Identify which cell holds the provided text, then report its (X, Y) central coordinate. 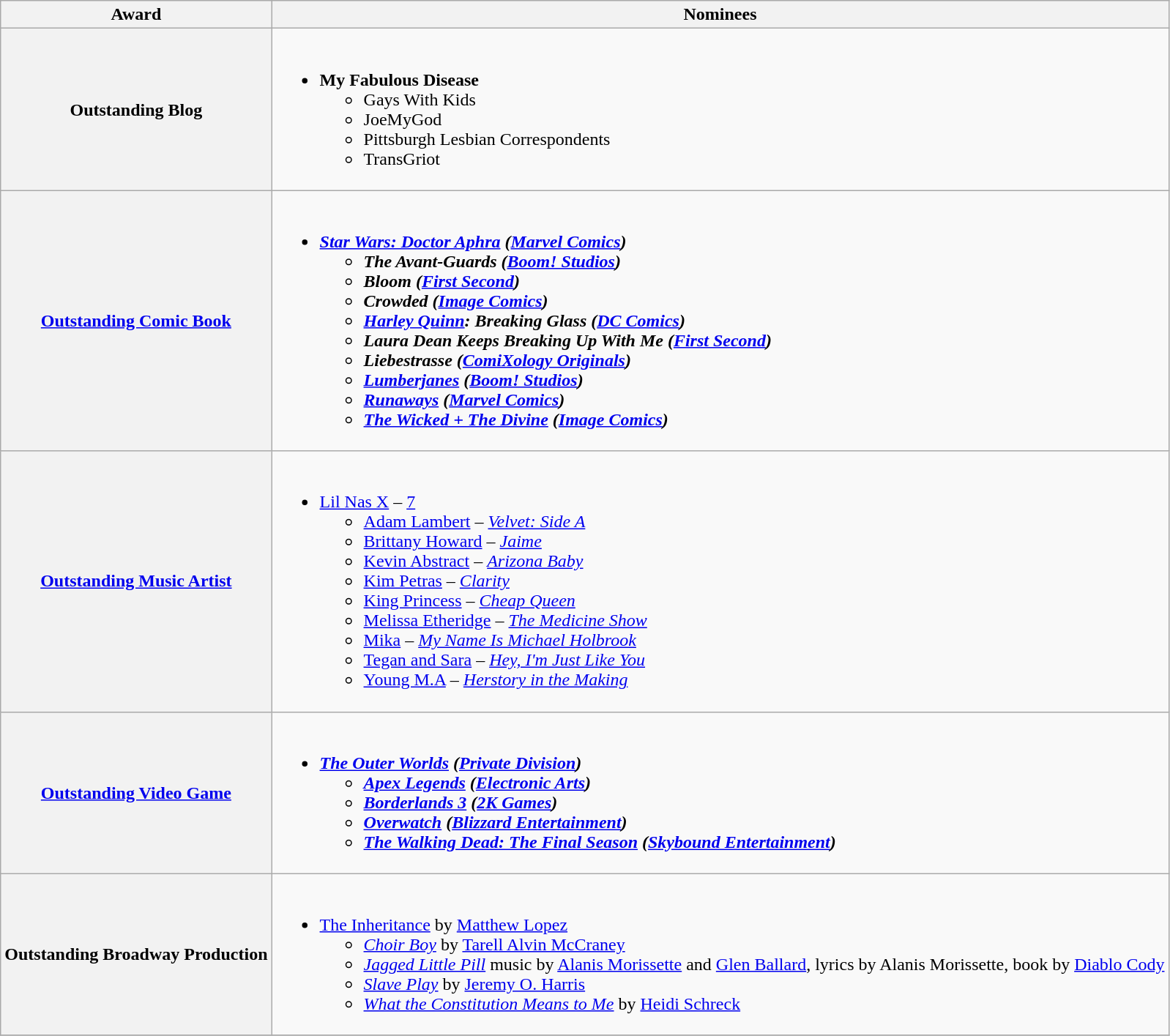
My Fabulous DiseaseGays With KidsJoeMyGodPittsburgh Lesbian CorrespondentsTransGriot (720, 110)
Outstanding Broadway Production (136, 955)
Outstanding Comic Book (136, 321)
Outstanding Blog (136, 110)
Nominees (720, 15)
Outstanding Music Artist (136, 581)
Outstanding Video Game (136, 792)
Award (136, 15)
